From the cell containing the given text, extract its center point as [x, y] coordinate. 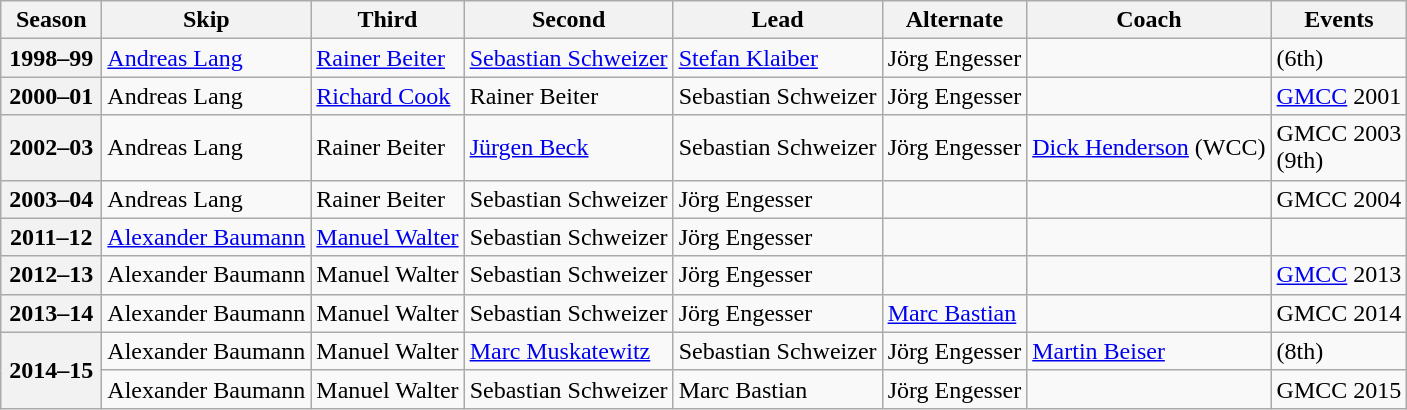
GMCC 2004 [1339, 199]
Marc Muskatewitz [568, 351]
2003–04 [52, 199]
Alternate [954, 20]
Dick Henderson (WCC) [1149, 148]
Third [388, 20]
Jürgen Beck [568, 148]
Second [568, 20]
GMCC 2003 (9th) [1339, 148]
Skip [206, 20]
(8th) [1339, 351]
2000–01 [52, 96]
2014–15 [52, 370]
Martin Beiser [1149, 351]
2013–14 [52, 313]
GMCC 2001 [1339, 96]
Coach [1149, 20]
Events [1339, 20]
2002–03 [52, 148]
(6th) [1339, 58]
Richard Cook [388, 96]
GMCC 2014 [1339, 313]
2011–12 [52, 237]
GMCC 2015 [1339, 389]
Lead [778, 20]
1998–99 [52, 58]
2012–13 [52, 275]
GMCC 2013 [1339, 275]
Season [52, 20]
Stefan Klaiber [778, 58]
